Return the [X, Y] coordinate for the center point of the cell that contains the specified text.  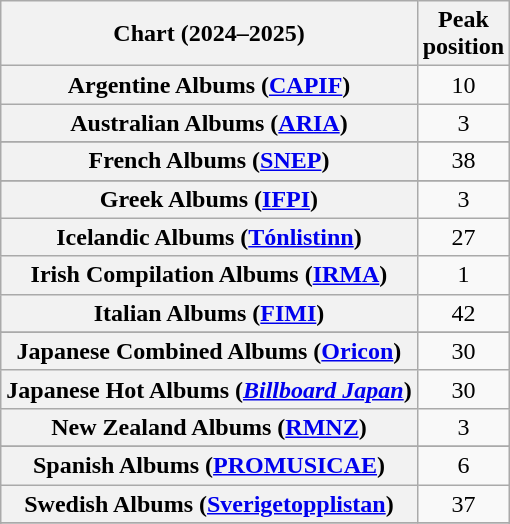
10 [463, 85]
Italian Albums (FIMI) [209, 313]
38 [463, 161]
Greek Albums (IFPI) [209, 199]
Peakposition [463, 34]
Japanese Hot Albums (Billboard Japan) [209, 389]
Icelandic Albums (Tónlistinn) [209, 237]
Argentine Albums (CAPIF) [209, 85]
1 [463, 275]
27 [463, 237]
Irish Compilation Albums (IRMA) [209, 275]
Swedish Albums (Sverigetopplistan) [209, 503]
Australian Albums (ARIA) [209, 123]
Chart (2024–2025) [209, 34]
Japanese Combined Albums (Oricon) [209, 351]
6 [463, 465]
French Albums (SNEP) [209, 161]
Spanish Albums (PROMUSICAE) [209, 465]
New Zealand Albums (RMNZ) [209, 427]
37 [463, 503]
42 [463, 313]
